Return the [X, Y] coordinate for the center point of the cell that contains the specified text.  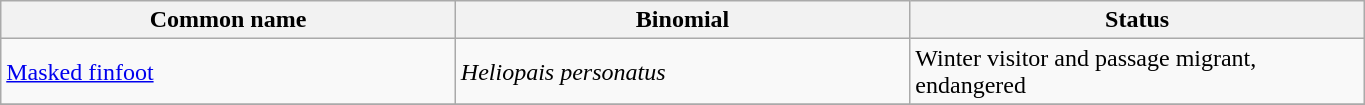
Binomial [682, 20]
Masked finfoot [228, 72]
Common name [228, 20]
Winter visitor and passage migrant, endangered [1138, 72]
Status [1138, 20]
Heliopais personatus [682, 72]
